Provide the [X, Y] coordinate of the cell's center where the given text is located.  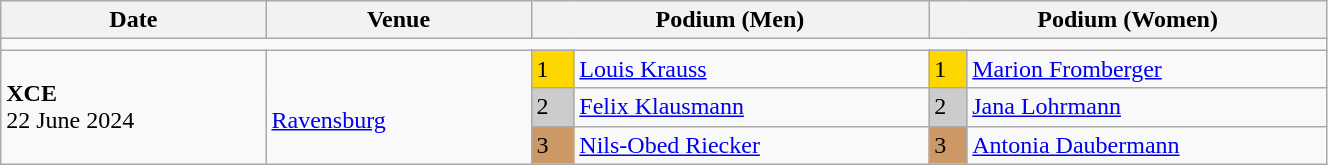
Antonia Daubermann [1147, 145]
Nils-Obed Riecker [752, 145]
Felix Klausmann [752, 107]
XCE 22 June 2024 [134, 107]
Venue [398, 20]
Jana Lohrmann [1147, 107]
Podium (Women) [1128, 20]
Date [134, 20]
Ravensburg [398, 107]
Louis Krauss [752, 69]
Podium (Men) [730, 20]
Marion Fromberger [1147, 69]
